Locate the cell with the specified text and output its (x, y) center coordinate. 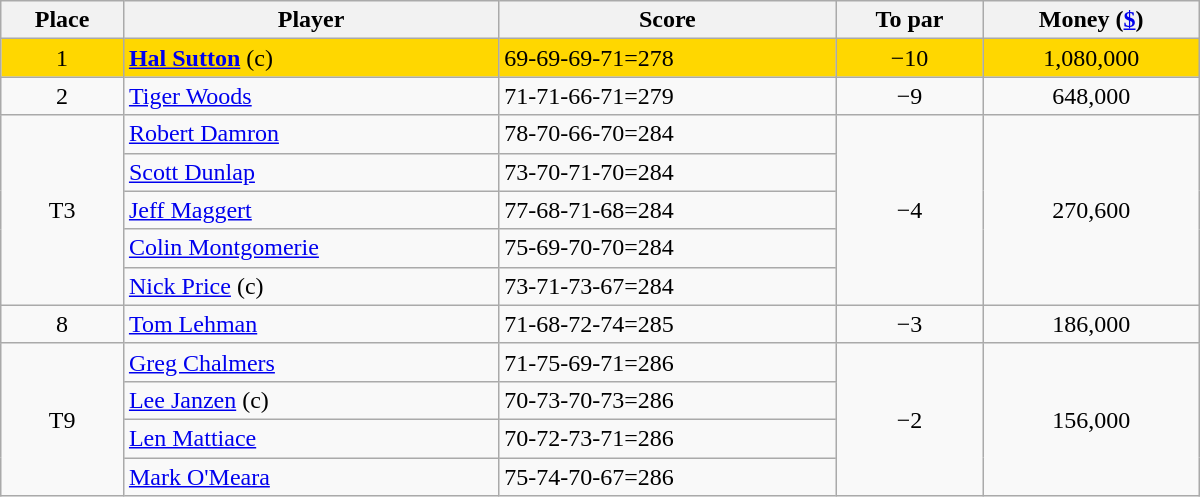
71-75-69-71=286 (668, 362)
73-71-73-67=284 (668, 286)
Greg Chalmers (310, 362)
Player (310, 20)
Nick Price (c) (310, 286)
T9 (62, 419)
78-70-66-70=284 (668, 134)
2 (62, 96)
Len Mattiace (310, 438)
73-70-71-70=284 (668, 172)
Hal Sutton (c) (310, 58)
Place (62, 20)
156,000 (1091, 419)
Score (668, 20)
Scott Dunlap (310, 172)
648,000 (1091, 96)
To par (910, 20)
69-69-69-71=278 (668, 58)
270,600 (1091, 210)
Mark O'Meara (310, 477)
Robert Damron (310, 134)
−10 (910, 58)
−4 (910, 210)
Lee Janzen (c) (310, 400)
71-71-66-71=279 (668, 96)
−3 (910, 324)
75-69-70-70=284 (668, 248)
−2 (910, 419)
Money ($) (1091, 20)
75-74-70-67=286 (668, 477)
8 (62, 324)
Tom Lehman (310, 324)
70-72-73-71=286 (668, 438)
Jeff Maggert (310, 210)
186,000 (1091, 324)
Tiger Woods (310, 96)
1,080,000 (1091, 58)
70-73-70-73=286 (668, 400)
Colin Montgomerie (310, 248)
71-68-72-74=285 (668, 324)
T3 (62, 210)
1 (62, 58)
−9 (910, 96)
77-68-71-68=284 (668, 210)
